Extract the (x, y) coordinate from the center of the cell holding the provided text.  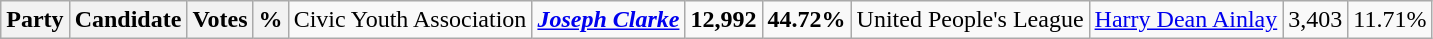
Civic Youth Association (410, 20)
Votes (220, 20)
Joseph Clarke (608, 20)
3,403 (1316, 20)
Candidate (128, 20)
Harry Dean Ainlay (1186, 20)
United People's League (970, 20)
Party (35, 20)
% (270, 20)
44.72% (806, 20)
11.71% (1390, 20)
12,992 (724, 20)
